Output the [X, Y] coordinate of the center of the cell containing the given text.  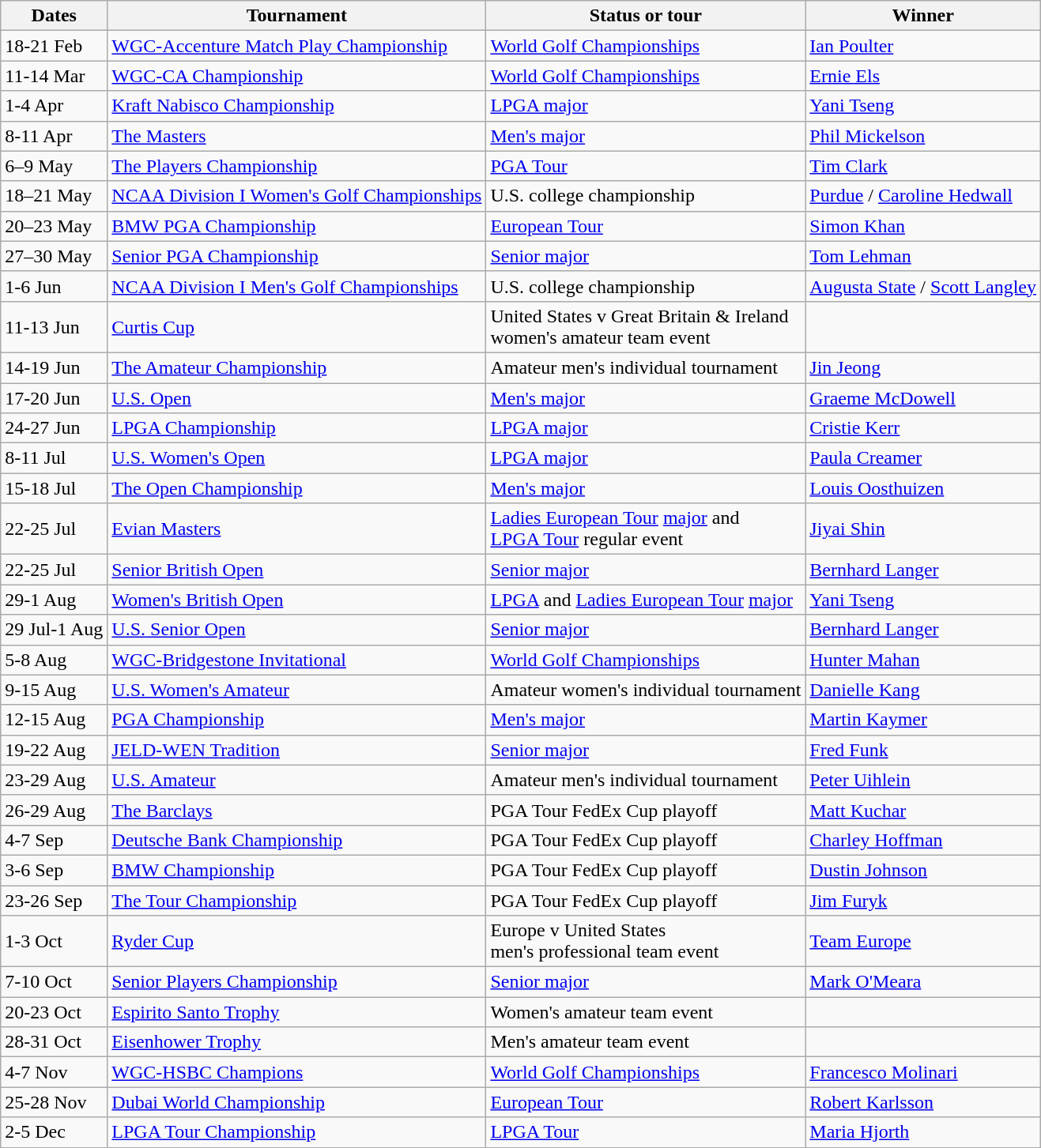
25-28 Nov [54, 1102]
U.S. Women's Amateur [297, 690]
Jim Furyk [923, 900]
Tournament [297, 16]
WGC-Accenture Match Play Championship [297, 46]
LPGA Tour [646, 1132]
PGA Tour [646, 166]
NCAA Division I Women's Golf Championships [297, 196]
Women's amateur team event [646, 1012]
Fred Funk [923, 750]
Simon Khan [923, 226]
Deutsche Bank Championship [297, 840]
Jiyai Shin [923, 529]
NCAA Division I Men's Golf Championships [297, 286]
LPGA Tour Championship [297, 1132]
Men's amateur team event [646, 1042]
Robert Karlsson [923, 1102]
Martin Kaymer [923, 720]
18–21 May [54, 196]
WGC-HSBC Champions [297, 1072]
Curtis Cup [297, 327]
20-23 Oct [54, 1012]
Status or tour [646, 16]
Louis Oosthuizen [923, 488]
Phil Mickelson [923, 136]
1-6 Jun [54, 286]
1-4 Apr [54, 106]
Team Europe [923, 942]
Tom Lehman [923, 256]
Dubai World Championship [297, 1102]
24-27 Jun [54, 428]
Senior PGA Championship [297, 256]
Tim Clark [923, 166]
Senior British Open [297, 570]
8-11 Apr [54, 136]
11-13 Jun [54, 327]
U.S. Women's Open [297, 458]
Ryder Cup [297, 942]
The Barclays [297, 810]
29-1 Aug [54, 600]
Eisenhower Trophy [297, 1042]
2-5 Dec [54, 1132]
The Amateur Championship [297, 367]
6–9 May [54, 166]
Cristie Kerr [923, 428]
26-29 Aug [54, 810]
The Tour Championship [297, 900]
BMW Championship [297, 870]
Ladies European Tour major and LPGA Tour regular event [646, 529]
17-20 Jun [54, 397]
5-8 Aug [54, 660]
PGA Championship [297, 720]
Graeme McDowell [923, 397]
Jin Jeong [923, 367]
Senior Players Championship [297, 982]
Women's British Open [297, 600]
WGC-Bridgestone Invitational [297, 660]
U.S. Amateur [297, 780]
Augusta State / Scott Langley [923, 286]
19-22 Aug [54, 750]
United States v Great Britain & Irelandwomen's amateur team event [646, 327]
Purdue / Caroline Hedwall [923, 196]
Hunter Mahan [923, 660]
Danielle Kang [923, 690]
Dates [54, 16]
LPGA and Ladies European Tour major [646, 600]
Matt Kuchar [923, 810]
28-31 Oct [54, 1042]
Francesco Molinari [923, 1072]
U.S. Open [297, 397]
18-21 Feb [54, 46]
LPGA Championship [297, 428]
The Players Championship [297, 166]
Dustin Johnson [923, 870]
Paula Creamer [923, 458]
8-11 Jul [54, 458]
The Open Championship [297, 488]
20–23 May [54, 226]
Ernie Els [923, 76]
Maria Hjorth [923, 1132]
9-15 Aug [54, 690]
14-19 Jun [54, 367]
Winner [923, 16]
WGC-CA Championship [297, 76]
12-15 Aug [54, 720]
Mark O'Meara [923, 982]
Kraft Nabisco Championship [297, 106]
Amateur women's individual tournament [646, 690]
Ian Poulter [923, 46]
15-18 Jul [54, 488]
23-29 Aug [54, 780]
23-26 Sep [54, 900]
Espirito Santo Trophy [297, 1012]
U.S. Senior Open [297, 630]
4-7 Nov [54, 1072]
BMW PGA Championship [297, 226]
27–30 May [54, 256]
3-6 Sep [54, 870]
1-3 Oct [54, 942]
4-7 Sep [54, 840]
Peter Uihlein [923, 780]
7-10 Oct [54, 982]
Evian Masters [297, 529]
Europe v United States men's professional team event [646, 942]
The Masters [297, 136]
29 Jul-1 Aug [54, 630]
JELD-WEN Tradition [297, 750]
11-14 Mar [54, 76]
Charley Hoffman [923, 840]
